Provide the [x, y] coordinate of the cell's center where the given text is located.  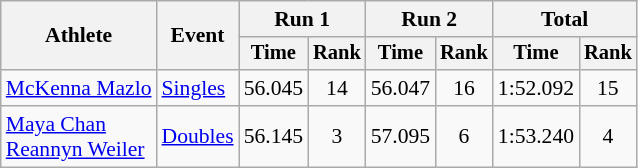
Athlete [79, 36]
Event [198, 36]
3 [337, 136]
Run 1 [302, 19]
57.095 [400, 136]
56.145 [274, 136]
56.047 [400, 88]
14 [337, 88]
Run 2 [430, 19]
McKenna Mazlo [79, 88]
6 [464, 136]
16 [464, 88]
56.045 [274, 88]
Singles [198, 88]
4 [608, 136]
Total [565, 19]
15 [608, 88]
Doubles [198, 136]
1:52.092 [536, 88]
Maya ChanReannyn Weiler [79, 136]
1:53.240 [536, 136]
